Determine the [X, Y] coordinate at the center of the cell enclosing the given text.  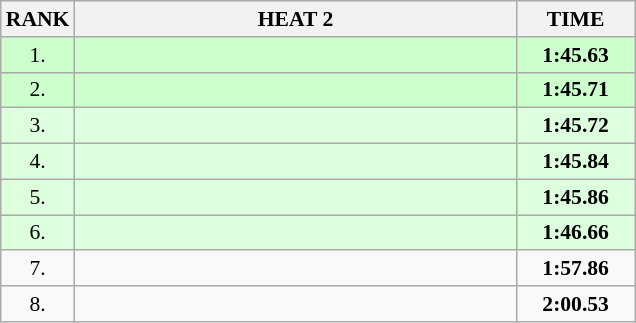
5. [38, 197]
8. [38, 304]
1:45.84 [576, 162]
7. [38, 269]
2. [38, 90]
1:46.66 [576, 233]
RANK [38, 19]
TIME [576, 19]
6. [38, 233]
1:45.72 [576, 126]
1. [38, 55]
3. [38, 126]
1:45.63 [576, 55]
1:57.86 [576, 269]
1:45.86 [576, 197]
2:00.53 [576, 304]
1:45.71 [576, 90]
4. [38, 162]
HEAT 2 [295, 19]
